Detect which cell encompasses the target text, then output its (X, Y) center coordinate. 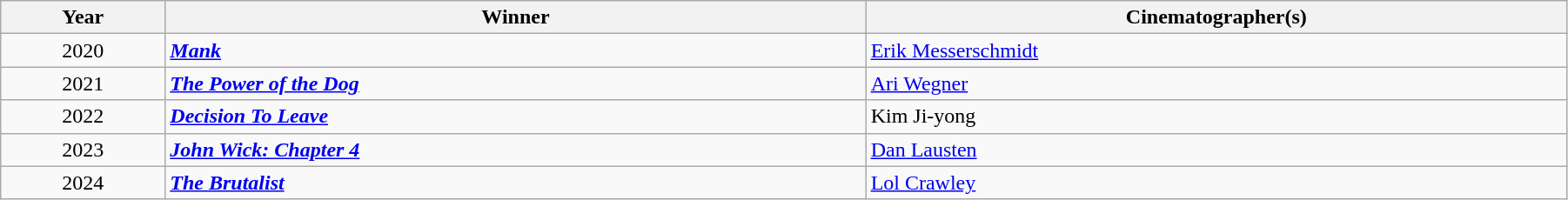
2022 (84, 117)
Lol Crawley (1216, 183)
2021 (84, 83)
The Power of the Dog (515, 83)
2023 (84, 150)
Decision To Leave (515, 117)
Mank (515, 50)
Year (84, 17)
The Brutalist (515, 183)
2020 (84, 50)
Erik Messerschmidt (1216, 50)
Cinematographer(s) (1216, 17)
Dan Lausten (1216, 150)
John Wick: Chapter 4 (515, 150)
Kim Ji-yong (1216, 117)
2024 (84, 183)
Ari Wegner (1216, 83)
Winner (515, 17)
